Pinpoint the cell where the given text exists, returning its (X, Y) midpoint coordinate. 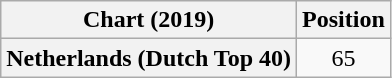
Position (344, 20)
Chart (2019) (149, 20)
65 (344, 58)
Netherlands (Dutch Top 40) (149, 58)
